Scan for the cell matching the given text and deliver its (x, y) coordinate at center. 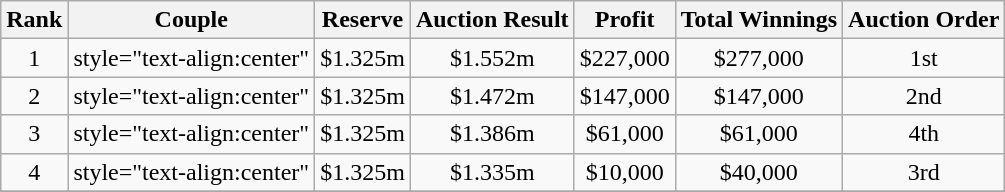
$1.552m (492, 58)
Reserve (363, 20)
2 (34, 96)
4 (34, 172)
1st (924, 58)
Rank (34, 20)
Couple (192, 20)
1 (34, 58)
$1.335m (492, 172)
4th (924, 134)
$1.472m (492, 96)
$40,000 (758, 172)
$277,000 (758, 58)
Auction Result (492, 20)
Auction Order (924, 20)
Total Winnings (758, 20)
3rd (924, 172)
$1.386m (492, 134)
$227,000 (624, 58)
$10,000 (624, 172)
Profit (624, 20)
2nd (924, 96)
3 (34, 134)
